Locate the cell with the specified text and output its (X, Y) center coordinate. 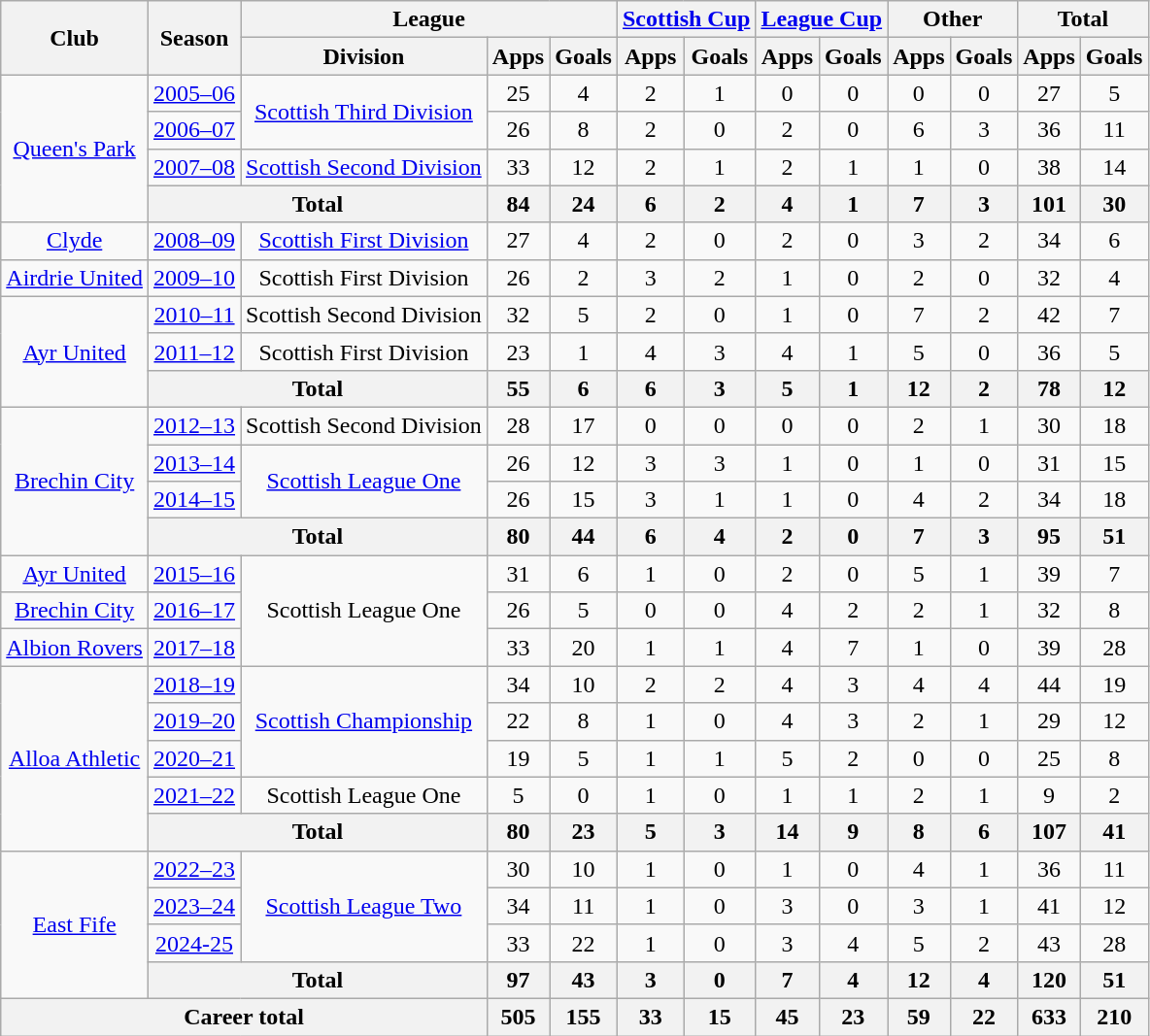
633 (1049, 1017)
League (429, 19)
20 (584, 648)
210 (1114, 1017)
Club (75, 38)
Scottish Championship (364, 721)
2005–06 (194, 93)
2012–13 (194, 425)
2013–14 (194, 463)
2017–18 (194, 648)
2009–10 (194, 278)
2024-25 (194, 943)
59 (919, 1017)
155 (584, 1017)
17 (584, 425)
55 (518, 388)
Scottish Third Division (364, 112)
2019–20 (194, 721)
2022–23 (194, 869)
2023–24 (194, 906)
Alloa Athletic (75, 758)
Other (953, 19)
45 (787, 1017)
Albion Rovers (75, 648)
95 (1049, 537)
Career total (245, 1017)
84 (518, 204)
2007–08 (194, 167)
38 (1049, 167)
78 (1049, 388)
Season (194, 38)
Airdrie United (75, 278)
97 (518, 980)
2016–17 (194, 611)
2006–07 (194, 130)
2015–16 (194, 574)
505 (518, 1017)
2014–15 (194, 500)
2021–22 (194, 795)
Queen's Park (75, 149)
120 (1049, 980)
24 (584, 204)
107 (1049, 832)
Scottish Cup (686, 19)
2011–12 (194, 351)
East Fife (75, 924)
2008–09 (194, 241)
League Cup (822, 19)
Clyde (75, 241)
2018–19 (194, 685)
42 (1049, 315)
Scottish League Two (364, 906)
2020–21 (194, 758)
29 (1049, 721)
Division (364, 56)
2010–11 (194, 315)
101 (1049, 204)
